Locate the cell with the specified text and output its (X, Y) center coordinate. 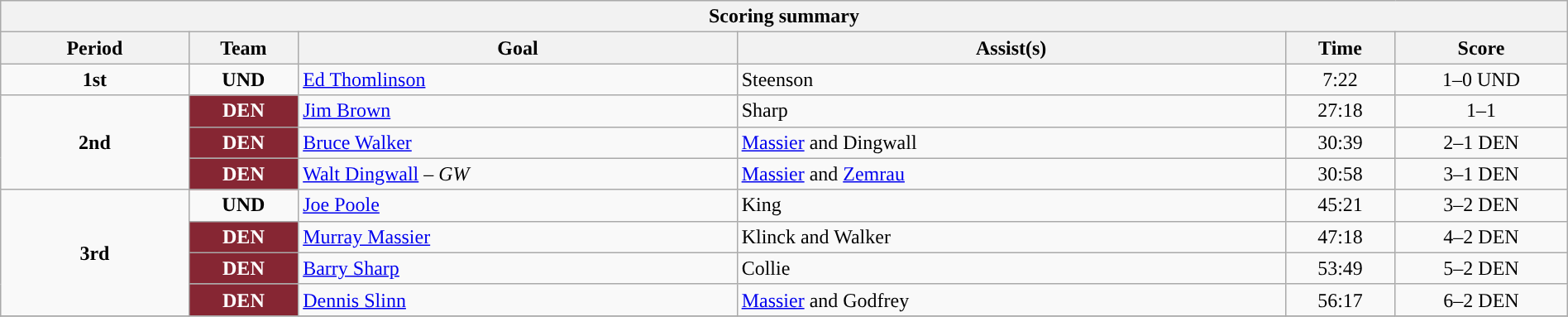
45:21 (1340, 205)
3–1 DEN (1481, 174)
Massier and Godfrey (1011, 300)
47:18 (1340, 237)
3–2 DEN (1481, 205)
1–1 (1481, 111)
King (1011, 205)
Steenson (1011, 79)
Score (1481, 48)
1–0 UND (1481, 79)
Walt Dingwall – GW (518, 174)
Goal (518, 48)
Sharp (1011, 111)
Ed Thomlinson (518, 79)
Joe Poole (518, 205)
3rd (94, 252)
Massier and Dingwall (1011, 142)
1st (94, 79)
7:22 (1340, 79)
5–2 DEN (1481, 268)
56:17 (1340, 300)
Jim Brown (518, 111)
4–2 DEN (1481, 237)
Dennis Slinn (518, 300)
6–2 DEN (1481, 300)
Massier and Zemrau (1011, 174)
27:18 (1340, 111)
Team (243, 48)
Period (94, 48)
Murray Massier (518, 237)
2nd (94, 142)
Scoring summary (784, 17)
30:39 (1340, 142)
30:58 (1340, 174)
2–1 DEN (1481, 142)
Klinck and Walker (1011, 237)
53:49 (1340, 268)
Time (1340, 48)
Barry Sharp (518, 268)
Assist(s) (1011, 48)
Bruce Walker (518, 142)
Collie (1011, 268)
